Identify which cell holds the provided text, then report its [X, Y] central coordinate. 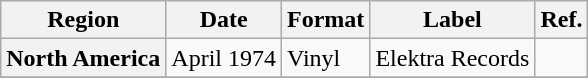
Vinyl [326, 58]
Label [452, 20]
Date [224, 20]
Region [84, 20]
Ref. [562, 20]
April 1974 [224, 58]
Elektra Records [452, 58]
Format [326, 20]
North America [84, 58]
